Provide the (X, Y) coordinate of the cell's center where the given text is located.  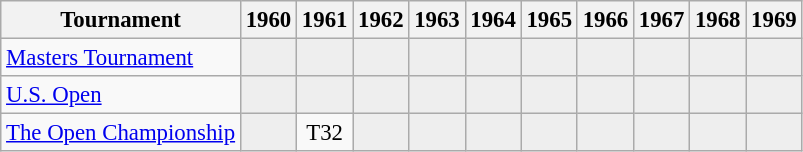
The Open Championship (121, 133)
1968 (718, 20)
1961 (325, 20)
Tournament (121, 20)
1960 (268, 20)
1962 (381, 20)
Masters Tournament (121, 58)
1967 (661, 20)
1964 (493, 20)
T32 (325, 133)
1969 (774, 20)
U.S. Open (121, 95)
1966 (605, 20)
1963 (437, 20)
1965 (549, 20)
